Determine the [x, y] coordinate at the center of the cell enclosing the given text.  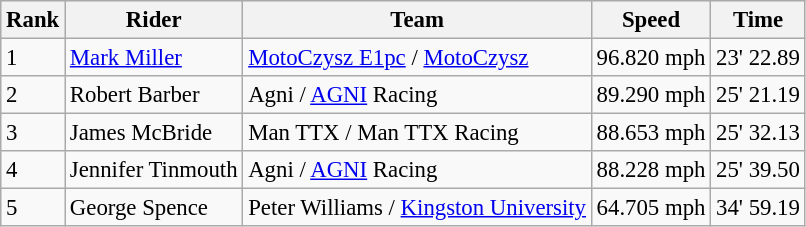
Rank [33, 20]
96.820 mph [650, 58]
34' 59.19 [758, 208]
MotoCzysz E1pc / MotoCzysz [417, 58]
George Spence [154, 208]
89.290 mph [650, 95]
25' 39.50 [758, 170]
25' 21.19 [758, 95]
Jennifer Tinmouth [154, 170]
Rider [154, 20]
Robert Barber [154, 95]
Time [758, 20]
Speed [650, 20]
88.653 mph [650, 133]
25' 32.13 [758, 133]
Team [417, 20]
3 [33, 133]
Peter Williams / Kingston University [417, 208]
5 [33, 208]
64.705 mph [650, 208]
4 [33, 170]
Mark Miller [154, 58]
2 [33, 95]
1 [33, 58]
Man TTX / Man TTX Racing [417, 133]
James McBride [154, 133]
23' 22.89 [758, 58]
88.228 mph [650, 170]
